Search for the cell housing the specified text and yield its [X, Y] center coordinate. 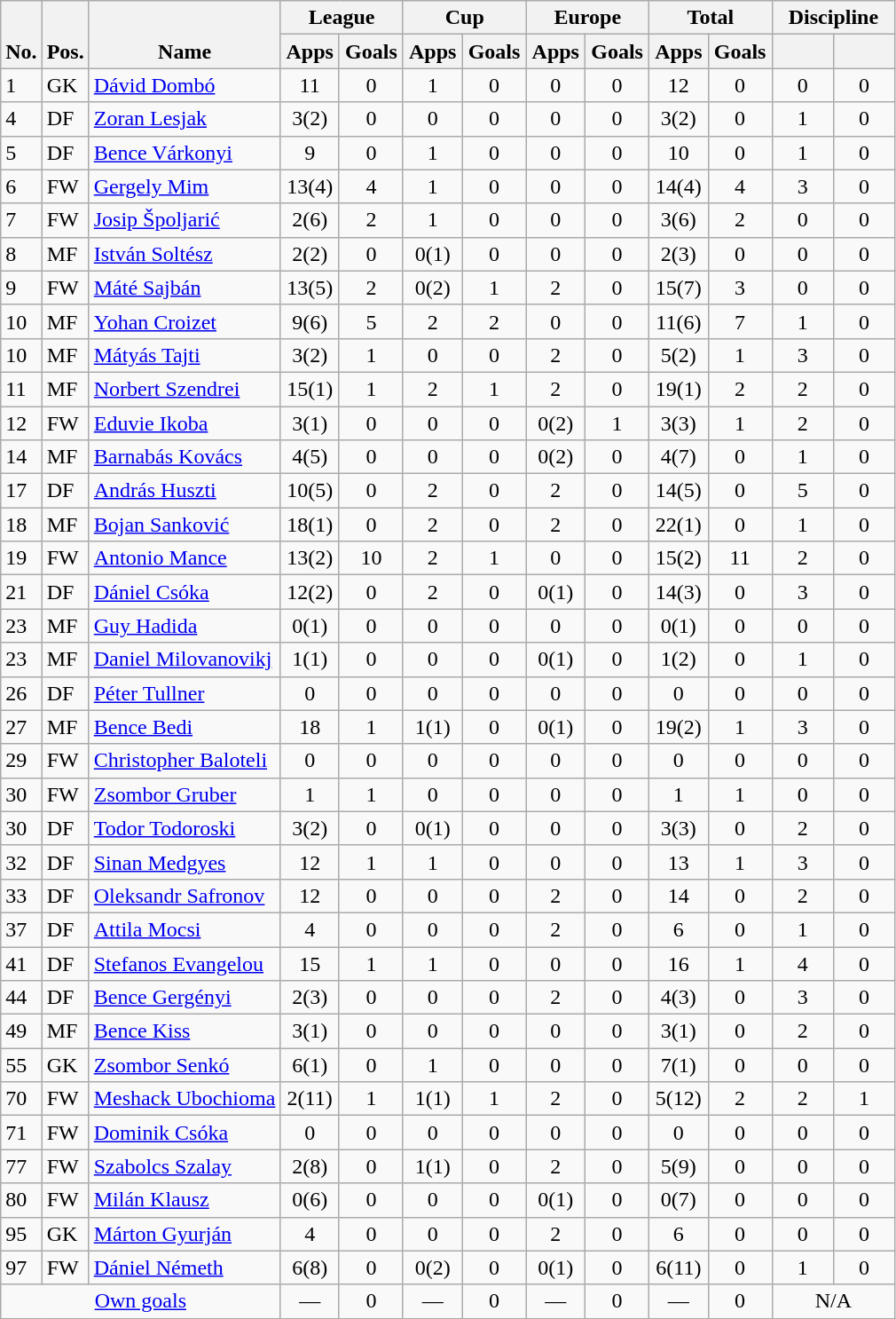
Christopher Baloteli [185, 761]
Dániel Németh [185, 1268]
6(8) [310, 1268]
Bence Várkonyi [185, 153]
14(3) [680, 592]
2(6) [310, 220]
0(7) [680, 1200]
Norbert Szendrei [185, 389]
N/A [834, 1301]
41 [21, 963]
27 [21, 727]
6(11) [680, 1268]
10(5) [310, 491]
77 [21, 1166]
Dominik Csóka [185, 1133]
4(5) [310, 457]
Eduvie Ikoba [185, 423]
Márton Gyurján [185, 1234]
15 [310, 963]
0(6) [310, 1200]
Stefanos Evangelou [185, 963]
19 [21, 558]
Guy Hadida [185, 626]
95 [21, 1234]
Zsombor Gruber [185, 794]
Mátyás Tajti [185, 355]
Cup [465, 18]
Pos. [66, 35]
8 [21, 254]
Sinan Medgyes [185, 862]
18(1) [310, 525]
Gergely Mim [185, 186]
32 [21, 862]
Todor Todoroski [185, 828]
21 [21, 592]
Total [711, 18]
22(1) [680, 525]
Oleksandr Safronov [185, 896]
44 [21, 998]
13 [680, 862]
15(7) [680, 288]
19(1) [680, 389]
6(1) [310, 1065]
Name [185, 35]
11(6) [680, 321]
14(4) [680, 186]
Dániel Csóka [185, 592]
12(2) [310, 592]
19(2) [680, 727]
13(2) [310, 558]
29 [21, 761]
3(6) [680, 220]
Own goals [140, 1301]
Bence Bedi [185, 727]
Péter Tullner [185, 693]
Zoran Lesjak [185, 119]
17 [21, 491]
Bence Gergényi [185, 998]
15(1) [310, 389]
2(11) [310, 1099]
9(6) [310, 321]
5(12) [680, 1099]
Barnabás Kovács [185, 457]
37 [21, 929]
55 [21, 1065]
Antonio Mance [185, 558]
Bence Kiss [185, 1031]
7(1) [680, 1065]
Yohan Croizet [185, 321]
13(5) [310, 288]
Josip Špoljarić [185, 220]
League [342, 18]
13(4) [310, 186]
Milán Klausz [185, 1200]
Dávid Dombó [185, 85]
4(7) [680, 457]
2(8) [310, 1166]
80 [21, 1200]
1(2) [680, 659]
Attila Mocsi [185, 929]
16 [680, 963]
5(2) [680, 355]
Europe [587, 18]
Zsombor Senkó [185, 1065]
No. [21, 35]
István Soltész [185, 254]
97 [21, 1268]
Discipline [834, 18]
33 [21, 896]
14(5) [680, 491]
András Huszti [185, 491]
5(9) [680, 1166]
Meshack Ubochioma [185, 1099]
Daniel Milovanovikj [185, 659]
15(2) [680, 558]
Máté Sajbán [185, 288]
49 [21, 1031]
26 [21, 693]
Bojan Sanković [185, 525]
4(3) [680, 998]
71 [21, 1133]
2(2) [310, 254]
Szabolcs Szalay [185, 1166]
70 [21, 1099]
